Return the (X, Y) coordinate for the center point of the cell that contains the specified text.  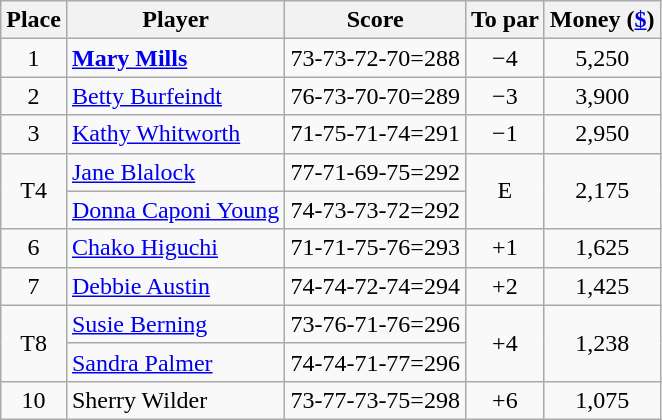
3,900 (602, 96)
E (504, 191)
−4 (504, 58)
+1 (504, 248)
−1 (504, 134)
Player (175, 20)
Mary Mills (175, 58)
Sherry Wilder (175, 400)
76-73-70-70=289 (376, 96)
Money ($) (602, 20)
To par (504, 20)
Chako Higuchi (175, 248)
Donna Caponi Young (175, 210)
74-73-73-72=292 (376, 210)
Score (376, 20)
1,625 (602, 248)
6 (34, 248)
2 (34, 96)
Susie Berning (175, 324)
Jane Blalock (175, 172)
2,950 (602, 134)
+2 (504, 286)
+6 (504, 400)
2,175 (602, 191)
74-74-72-74=294 (376, 286)
5,250 (602, 58)
74-74-71-77=296 (376, 362)
Place (34, 20)
1,238 (602, 343)
7 (34, 286)
T8 (34, 343)
1,075 (602, 400)
Sandra Palmer (175, 362)
73-77-73-75=298 (376, 400)
73-76-71-76=296 (376, 324)
T4 (34, 191)
71-71-75-76=293 (376, 248)
1,425 (602, 286)
Debbie Austin (175, 286)
+4 (504, 343)
10 (34, 400)
73-73-72-70=288 (376, 58)
3 (34, 134)
77-71-69-75=292 (376, 172)
Betty Burfeindt (175, 96)
−3 (504, 96)
71-75-71-74=291 (376, 134)
Kathy Whitworth (175, 134)
1 (34, 58)
